Scan for the cell matching the given text and deliver its (x, y) coordinate at center. 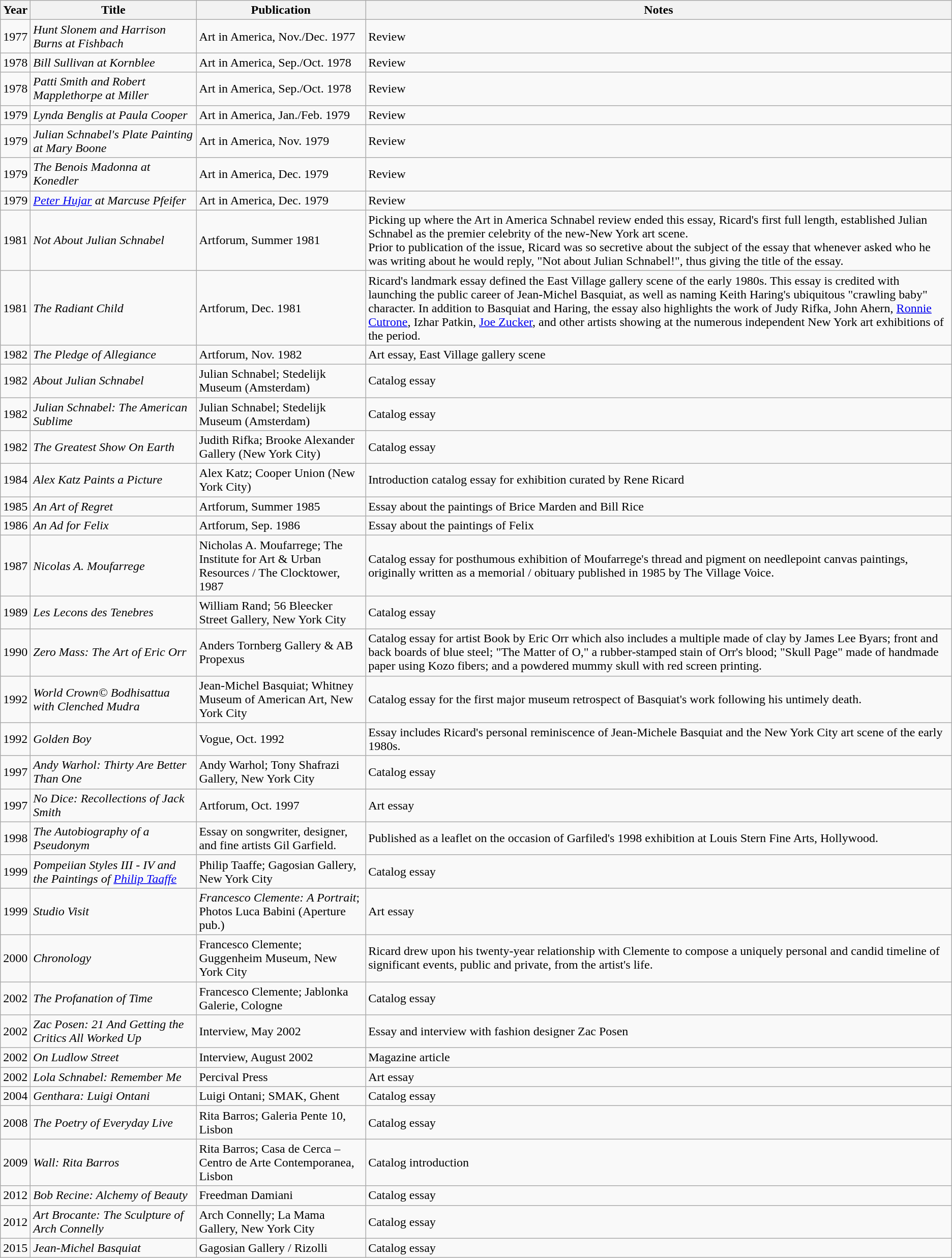
Arch Connelly; La Mama Gallery, New York City (281, 1221)
Hunt Slonem and Harrison Burns at Fishbach (113, 37)
Essay about the paintings of Felix (659, 526)
Art in America, Nov./Dec. 1977 (281, 37)
Artforum, Oct. 1997 (281, 805)
An Art of Regret (113, 506)
1987 (15, 565)
Andy Warhol; Tony Shafrazi Gallery, New York City (281, 772)
The Benois Madonna at Konedler (113, 174)
Luigi Ontani; SMAK, Ghent (281, 1096)
2000 (15, 958)
Essay about the paintings of Brice Marden and Bill Rice (659, 506)
Art in America, Nov. 1979 (281, 141)
1989 (15, 612)
No Dice: Recollections of Jack Smith (113, 805)
Essay on songwriter, designer, and fine artists Gil Garfield. (281, 838)
Philip Taaffe; Gagosian Gallery, New York City (281, 872)
Essay and interview with fashion designer Zac Posen (659, 1031)
Francesco Clemente: A Portrait; Photos Luca Babini (Aperture pub.) (281, 911)
Peter Hujar at Marcuse Pfeifer (113, 200)
The Autobiography of a Pseudonym (113, 838)
Artforum, Nov. 1982 (281, 354)
Vogue, Oct. 1992 (281, 739)
Bob Recine: Alchemy of Beauty (113, 1195)
Lola Schnabel: Remember Me (113, 1077)
Jean-Michel Basquiat; Whitney Museum of American Art, New York City (281, 699)
2008 (15, 1123)
William Rand; 56 Bleecker Street Gallery, New York City (281, 612)
Year (15, 10)
Nicholas A. Moufarrege; The Institute for Art & Urban Resources / The Clocktower, 1987 (281, 565)
Art essay, East Village gallery scene (659, 354)
Julian Schnabel's Plate Painting at Mary Boone (113, 141)
Art in America, Jan./Feb. 1979 (281, 115)
Artforum, Summer 1981 (281, 240)
Published as a leaflet on the occasion of Garfiled's 1998 exhibition at Louis Stern Fine Arts, Hollywood. (659, 838)
Chronology (113, 958)
2004 (15, 1096)
Catalog introduction (659, 1162)
Genthara: Luigi Ontani (113, 1096)
Introduction catalog essay for exhibition curated by Rene Ricard (659, 480)
Lynda Benglis at Paula Cooper (113, 115)
Studio Visit (113, 911)
The Poetry of Everyday Live (113, 1123)
1985 (15, 506)
Artforum, Summer 1985 (281, 506)
About Julian Schnabel (113, 380)
Anders Tornberg Gallery & AB Propexus (281, 652)
1990 (15, 652)
Rita Barros; Casa de Cerca – Centro de Arte Contemporanea, Lisbon (281, 1162)
1977 (15, 37)
The Greatest Show On Earth (113, 447)
Rita Barros; Galeria Pente 10, Lisbon (281, 1123)
1984 (15, 480)
Magazine article (659, 1058)
Wall: Rita Barros (113, 1162)
Patti Smith and Robert Mapplethorpe at Miller (113, 88)
2015 (15, 1248)
Art Brocante: The Sculpture of Arch Connelly (113, 1221)
Interview, May 2002 (281, 1031)
1998 (15, 838)
Alex Katz Paints a Picture (113, 480)
Interview, August 2002 (281, 1058)
Freedman Damiani (281, 1195)
Artforum, Dec. 1981 (281, 308)
Notes (659, 10)
The Profanation of Time (113, 998)
Pompeiian Styles III - IV and the Paintings of Philip Taaffe (113, 872)
Publication (281, 10)
World Crown© Bodhisattua with Clenched Mudra (113, 699)
Zero Mass: The Art of Eric Orr (113, 652)
Golden Boy (113, 739)
Judith Rifka; Brooke Alexander Gallery (New York City) (281, 447)
Title (113, 10)
Julian Schnabel: The American Sublime (113, 414)
Artforum, Sep. 1986 (281, 526)
Alex Katz; Cooper Union (New York City) (281, 480)
The Pledge of Allegiance (113, 354)
Gagosian Gallery / Rizolli (281, 1248)
The Radiant Child (113, 308)
1986 (15, 526)
Catalog essay for the first major museum retrospect of Basquiat's work following his untimely death. (659, 699)
Andy Warhol: Thirty Are Better Than One (113, 772)
Nicolas A. Moufarrege (113, 565)
Jean-Michel Basquiat (113, 1248)
An Ad for Felix (113, 526)
Francesco Clemente; Jablonka Galerie, Cologne (281, 998)
Percival Press (281, 1077)
On Ludlow Street (113, 1058)
Francesco Clemente; Guggenheim Museum, New York City (281, 958)
Zac Posen: 21 And Getting the Critics All Worked Up (113, 1031)
Les Lecons des Tenebres (113, 612)
2009 (15, 1162)
Essay includes Ricard's personal reminiscence of Jean-Michele Basquiat and the New York City art scene of the early 1980s. (659, 739)
Not About Julian Schnabel (113, 240)
Bill Sullivan at Kornblee (113, 63)
